Extract the [X, Y] coordinate from the center of the cell holding the provided text.  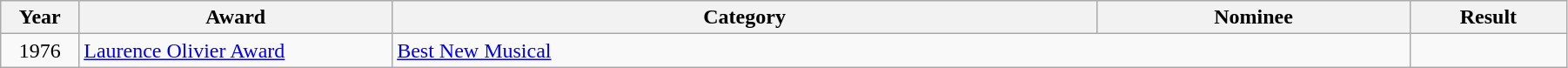
1976 [40, 51]
Result [1488, 17]
Year [40, 17]
Best New Musical [901, 51]
Award [236, 17]
Category [745, 17]
Nominee [1254, 17]
Laurence Olivier Award [236, 51]
